From the cell containing the given text, extract its center point as [X, Y] coordinate. 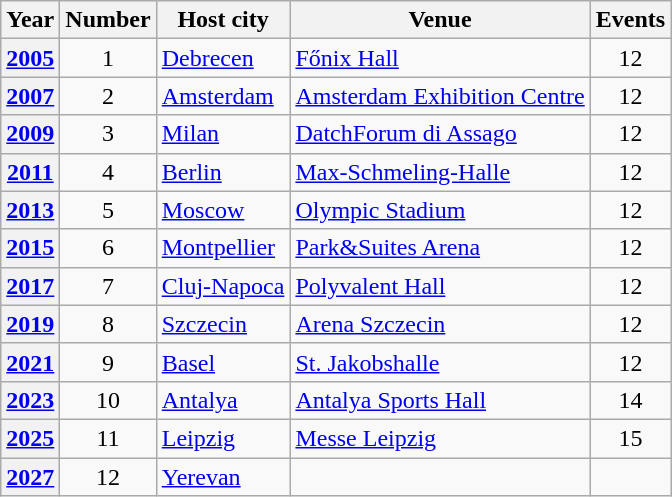
Moscow [223, 210]
Főnix Hall [440, 58]
6 [108, 248]
8 [108, 324]
Events [630, 20]
Berlin [223, 172]
Number [108, 20]
Debrecen [223, 58]
2 [108, 96]
15 [630, 438]
Antalya [223, 400]
Amsterdam Exhibition Centre [440, 96]
Szczecin [223, 324]
2025 [30, 438]
Max-Schmeling-Halle [440, 172]
2013 [30, 210]
2005 [30, 58]
2011 [30, 172]
DatchForum di Assago [440, 134]
14 [630, 400]
2009 [30, 134]
Year [30, 20]
Park&Suites Arena [440, 248]
Amsterdam [223, 96]
4 [108, 172]
3 [108, 134]
Antalya Sports Hall [440, 400]
Cluj-Napoca [223, 286]
Olympic Stadium [440, 210]
10 [108, 400]
2017 [30, 286]
Milan [223, 134]
Basel [223, 362]
Host city [223, 20]
Leipzig [223, 438]
9 [108, 362]
5 [108, 210]
2007 [30, 96]
Venue [440, 20]
2019 [30, 324]
11 [108, 438]
Polyvalent Hall [440, 286]
St. Jakobshalle [440, 362]
Yerevan [223, 477]
Arena Szczecin [440, 324]
7 [108, 286]
2027 [30, 477]
Messe Leipzig [440, 438]
2023 [30, 400]
Montpellier [223, 248]
2015 [30, 248]
1 [108, 58]
2021 [30, 362]
